For the text-containing cell, return its midpoint in (X, Y) coordinate format. 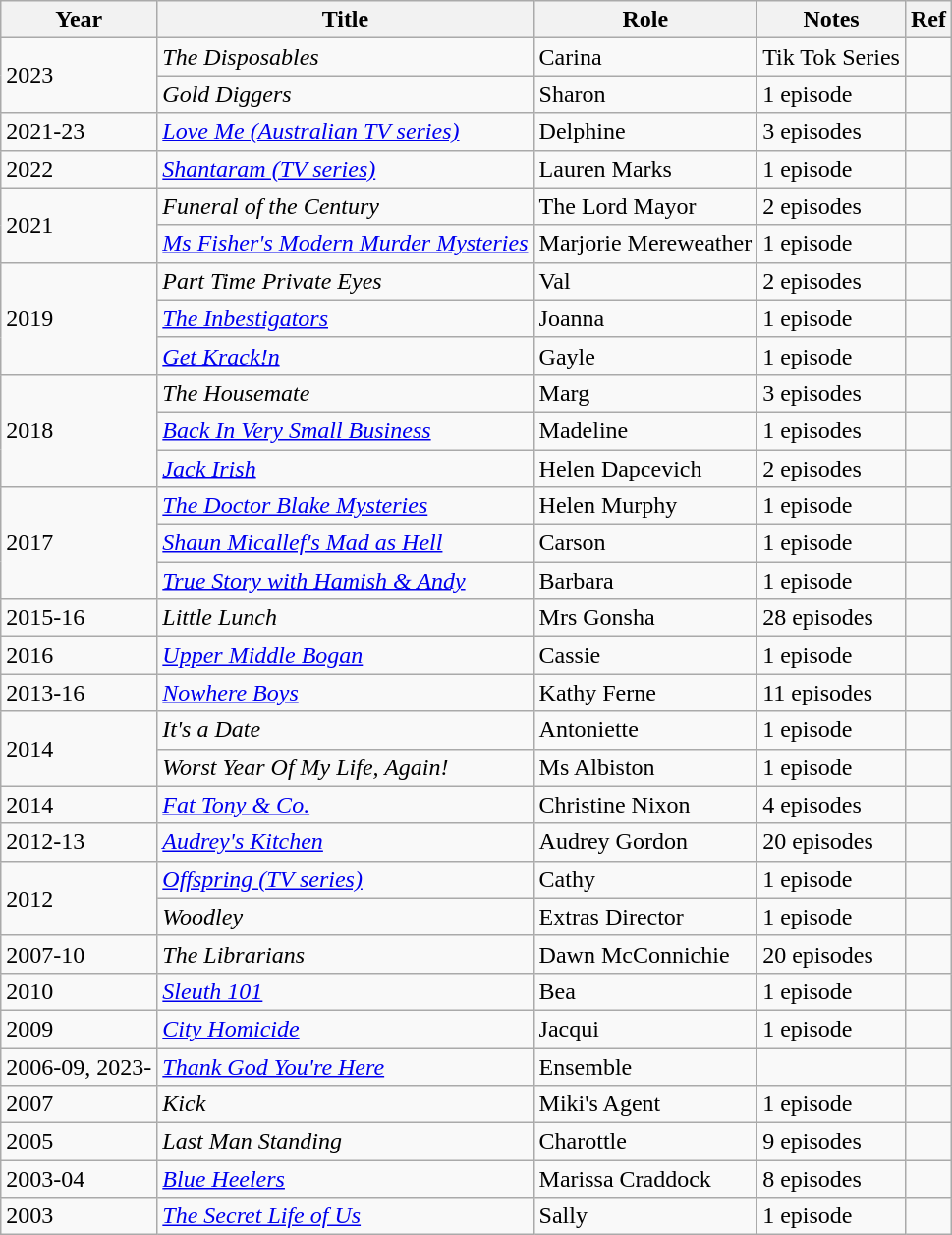
Part Time Private Eyes (346, 281)
Ensemble (645, 1066)
Audrey's Kitchen (346, 842)
Ref (927, 20)
2021 (79, 225)
Val (645, 281)
Audrey Gordon (645, 842)
Marjorie Mereweather (645, 244)
Last Man Standing (346, 1142)
2023 (79, 76)
2007-10 (79, 954)
9 episodes (831, 1142)
Marissa Craddock (645, 1179)
Ms Fisher's Modern Murder Mysteries (346, 244)
Helen Dapcevich (645, 469)
Christine Nixon (645, 805)
2003 (79, 1216)
The Doctor Blake Mysteries (346, 506)
Cathy (645, 879)
It's a Date (346, 730)
2006-09, 2023- (79, 1066)
2007 (79, 1104)
2005 (79, 1142)
Love Me (Australian TV series) (346, 132)
Joanna (645, 318)
Tik Tok Series (831, 57)
Sleuth 101 (346, 991)
Dawn McConnichie (645, 954)
Blue Heelers (346, 1179)
Jack Irish (346, 469)
2012 (79, 898)
2013-16 (79, 693)
Helen Murphy (645, 506)
1 episodes (831, 430)
2018 (79, 430)
Kick (346, 1104)
2021-23 (79, 132)
2022 (79, 169)
28 episodes (831, 618)
Gold Diggers (346, 94)
Offspring (TV series) (346, 879)
Bea (645, 991)
True Story with Hamish & Andy (346, 581)
Mrs Gonsha (645, 618)
Cassie (645, 655)
Shantaram (TV series) (346, 169)
Little Lunch (346, 618)
2015-16 (79, 618)
Miki's Agent (645, 1104)
Sharon (645, 94)
Funeral of the Century (346, 206)
2012-13 (79, 842)
Lauren Marks (645, 169)
Title (346, 20)
The Librarians (346, 954)
Sally (645, 1216)
Antoniette (645, 730)
Madeline (645, 430)
Fat Tony & Co. (346, 805)
Upper Middle Bogan (346, 655)
Back In Very Small Business (346, 430)
2017 (79, 543)
2009 (79, 1029)
Worst Year Of My Life, Again! (346, 767)
The Disposables (346, 57)
Delphine (645, 132)
11 episodes (831, 693)
City Homicide (346, 1029)
The Lord Mayor (645, 206)
Nowhere Boys (346, 693)
Barbara (645, 581)
Thank God You're Here (346, 1066)
2016 (79, 655)
Role (645, 20)
Shaun Micallef's Mad as Hell (346, 543)
The Secret Life of Us (346, 1216)
4 episodes (831, 805)
The Housemate (346, 393)
Get Krack!n (346, 356)
Jacqui (645, 1029)
Carina (645, 57)
Kathy Ferne (645, 693)
Year (79, 20)
Woodley (346, 917)
2003-04 (79, 1179)
2019 (79, 318)
2010 (79, 991)
8 episodes (831, 1179)
Marg (645, 393)
Extras Director (645, 917)
The Inbestigators (346, 318)
Notes (831, 20)
Charottle (645, 1142)
Ms Albiston (645, 767)
Gayle (645, 356)
Carson (645, 543)
